Capture the cell that displays the provided text and extract its (X, Y) central coordinate. 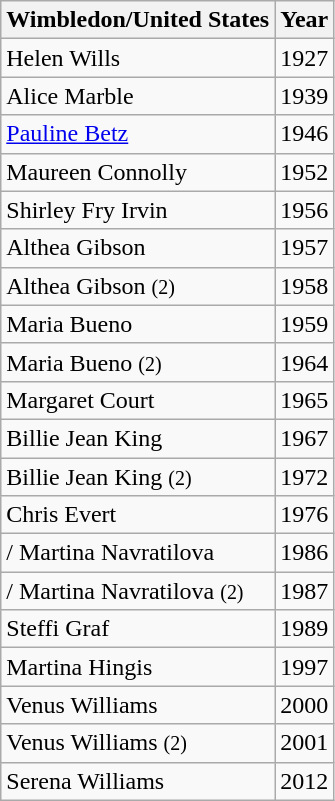
1946 (304, 134)
Martina Hingis (138, 667)
1952 (304, 172)
2001 (304, 743)
1986 (304, 553)
1957 (304, 248)
1964 (304, 362)
2000 (304, 705)
1997 (304, 667)
1989 (304, 629)
Pauline Betz (138, 134)
1959 (304, 324)
1927 (304, 58)
Helen Wills (138, 58)
Maureen Connolly (138, 172)
1987 (304, 591)
Alice Marble (138, 96)
Althea Gibson (138, 248)
1956 (304, 210)
Billie Jean King (2) (138, 477)
Serena Williams (138, 781)
1972 (304, 477)
Shirley Fry Irvin (138, 210)
/ Martina Navratilova (2) (138, 591)
Althea Gibson (2) (138, 286)
Wimbledon/United States (138, 20)
1976 (304, 515)
1958 (304, 286)
Steffi Graf (138, 629)
2012 (304, 781)
1939 (304, 96)
1965 (304, 400)
Margaret Court (138, 400)
/ Martina Navratilova (138, 553)
Billie Jean King (138, 438)
Venus Williams (138, 705)
1967 (304, 438)
Chris Evert (138, 515)
Year (304, 20)
Venus Williams (2) (138, 743)
Maria Bueno (138, 324)
Maria Bueno (2) (138, 362)
